Output the [X, Y] coordinate of the center of the cell containing the given text.  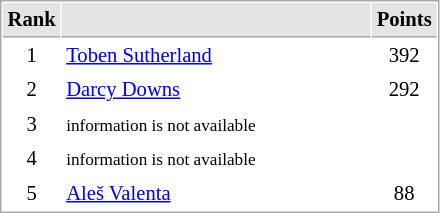
Aleš Valenta [216, 194]
1 [32, 56]
4 [32, 158]
Points [404, 20]
Rank [32, 20]
3 [32, 124]
292 [404, 90]
88 [404, 194]
392 [404, 56]
Darcy Downs [216, 90]
2 [32, 90]
Toben Sutherland [216, 56]
5 [32, 194]
